Extract the [X, Y] coordinate from the center of the cell holding the provided text.  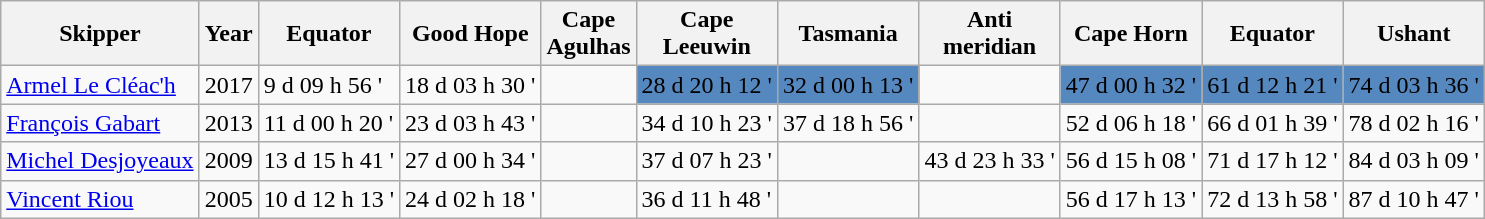
2017 [228, 85]
Armel Le Cléac'h [100, 85]
24 d 02 h 18 ' [470, 199]
Good Hope [470, 34]
78 d 02 h 16 ' [1414, 123]
18 d 03 h 30 ' [470, 85]
27 d 00 h 34 ' [470, 161]
Antimeridian [990, 34]
56 d 15 h 08 ' [1130, 161]
François Gabart [100, 123]
Skipper [100, 34]
CapeLeeuwin [706, 34]
CapeAgulhas [588, 34]
43 d 23 h 33 ' [990, 161]
2005 [228, 199]
28 d 20 h 12 ' [706, 85]
2013 [228, 123]
11 d 00 h 20 ' [328, 123]
13 d 15 h 41 ' [328, 161]
36 d 11 h 48 ' [706, 199]
71 d 17 h 12 ' [1272, 161]
84 d 03 h 09 ' [1414, 161]
87 d 10 h 47 ' [1414, 199]
47 d 00 h 32 ' [1130, 85]
61 d 12 h 21 ' [1272, 85]
Michel Desjoyeaux [100, 161]
52 d 06 h 18 ' [1130, 123]
34 d 10 h 23 ' [706, 123]
10 d 12 h 13 ' [328, 199]
9 d 09 h 56 ' [328, 85]
23 d 03 h 43 ' [470, 123]
Year [228, 34]
Vincent Riou [100, 199]
32 d 00 h 13 ' [848, 85]
Tasmania [848, 34]
37 d 07 h 23 ' [706, 161]
72 d 13 h 58 ' [1272, 199]
74 d 03 h 36 ' [1414, 85]
Cape Horn [1130, 34]
Ushant [1414, 34]
66 d 01 h 39 ' [1272, 123]
2009 [228, 161]
56 d 17 h 13 ' [1130, 199]
37 d 18 h 56 ' [848, 123]
